Return the (X, Y) coordinate for the center point of the cell that contains the specified text.  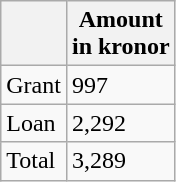
Amountin kronor (120, 34)
3,289 (120, 161)
Grant (34, 85)
2,292 (120, 123)
Total (34, 161)
997 (120, 85)
Loan (34, 123)
